Output the (x, y) coordinate of the center of the cell containing the given text.  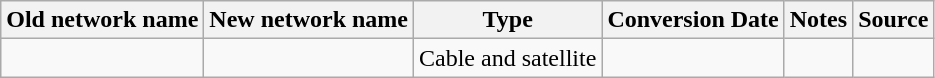
Type (508, 20)
Old network name (102, 20)
New network name (309, 20)
Conversion Date (693, 20)
Notes (818, 20)
Source (894, 20)
Cable and satellite (508, 58)
